Scan for the cell matching the given text and deliver its [X, Y] coordinate at center. 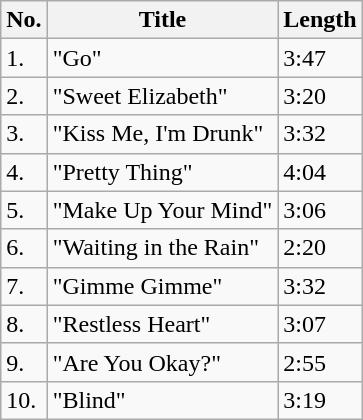
Length [320, 20]
2. [24, 96]
"Restless Heart" [162, 324]
"Kiss Me, I'm Drunk" [162, 134]
9. [24, 362]
5. [24, 210]
8. [24, 324]
3:19 [320, 400]
6. [24, 248]
"Make Up Your Mind" [162, 210]
"Sweet Elizabeth" [162, 96]
No. [24, 20]
Title [162, 20]
"Go" [162, 58]
3. [24, 134]
1. [24, 58]
"Pretty Thing" [162, 172]
10. [24, 400]
4:04 [320, 172]
3:20 [320, 96]
"Are You Okay?" [162, 362]
4. [24, 172]
"Waiting in the Rain" [162, 248]
2:20 [320, 248]
"Gimme Gimme" [162, 286]
3:07 [320, 324]
"Blind" [162, 400]
3:47 [320, 58]
2:55 [320, 362]
7. [24, 286]
3:06 [320, 210]
